Provide the (X, Y) coordinate of the cell's center where the given text is located.  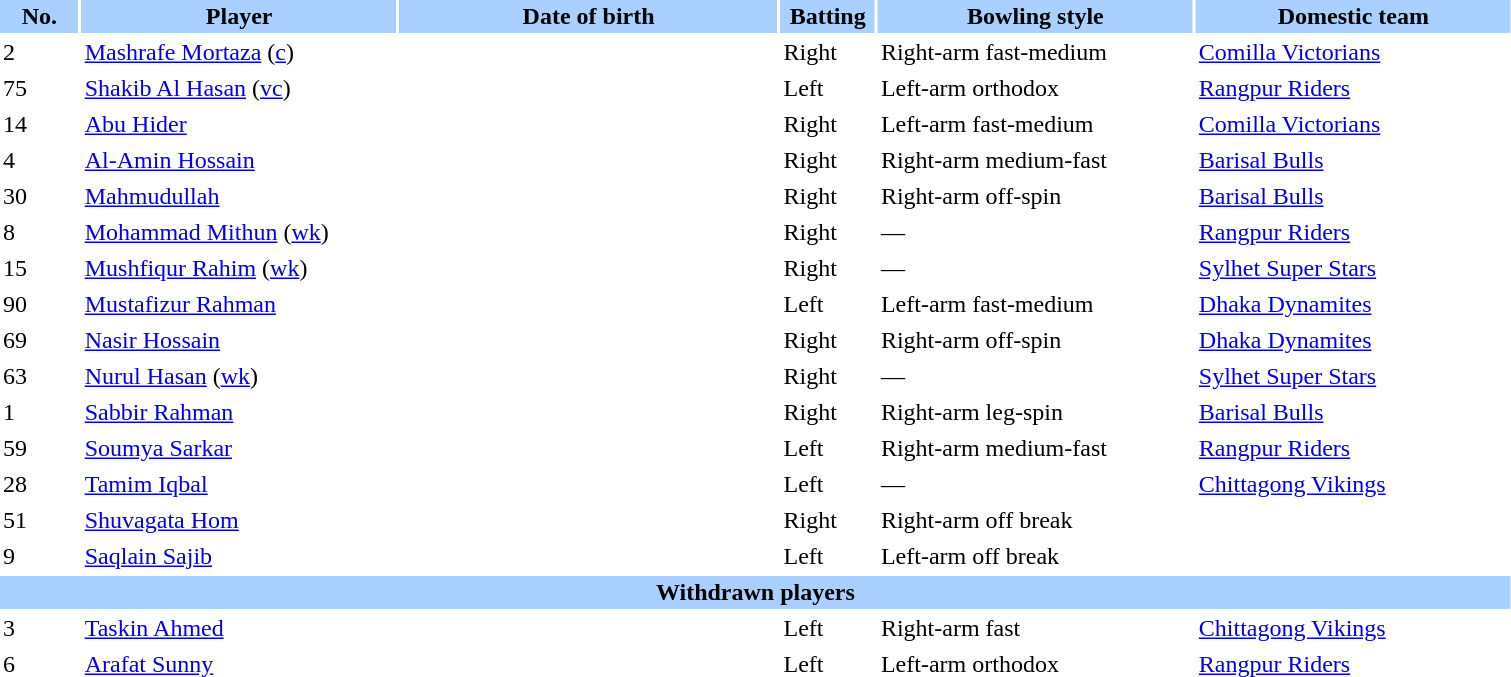
63 (40, 376)
28 (40, 484)
Soumya Sarkar (240, 448)
Mashrafe Mortaza (c) (240, 52)
Right-arm leg-spin (1036, 412)
Mohammad Mithun (wk) (240, 232)
Batting (827, 16)
Sabbir Rahman (240, 412)
4 (40, 160)
30 (40, 196)
15 (40, 268)
Saqlain Sajib (240, 556)
90 (40, 304)
Date of birth (589, 16)
Left-arm off break (1036, 556)
14 (40, 124)
Player (240, 16)
Mustafizur Rahman (240, 304)
No. (40, 16)
59 (40, 448)
Tamim Iqbal (240, 484)
Nurul Hasan (wk) (240, 376)
2 (40, 52)
Right-arm fast-medium (1036, 52)
Nasir Hossain (240, 340)
Shuvagata Hom (240, 520)
69 (40, 340)
Right-arm off break (1036, 520)
75 (40, 88)
Left-arm orthodox (1036, 88)
Bowling style (1036, 16)
51 (40, 520)
Shakib Al Hasan (vc) (240, 88)
3 (40, 628)
Right-arm fast (1036, 628)
1 (40, 412)
Al-Amin Hossain (240, 160)
Withdrawn players (756, 592)
Domestic team (1354, 16)
Abu Hider (240, 124)
Taskin Ahmed (240, 628)
Mushfiqur Rahim (wk) (240, 268)
8 (40, 232)
9 (40, 556)
Mahmudullah (240, 196)
